Pinpoint the cell where the given text exists, returning its [X, Y] midpoint coordinate. 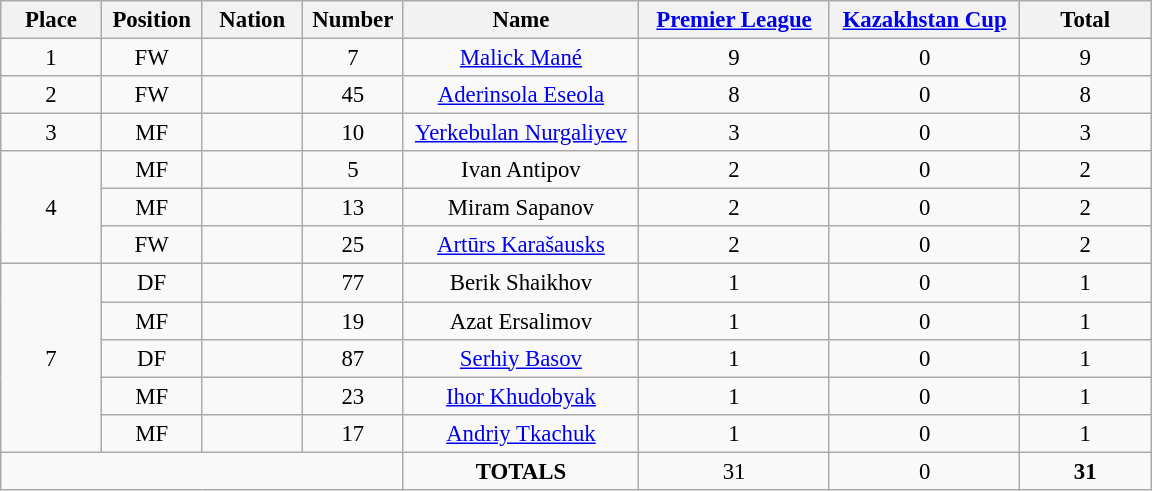
77 [354, 283]
4 [52, 208]
23 [354, 396]
TOTALS [521, 471]
5 [354, 170]
Berik Shaikhov [521, 283]
Yerkebulan Nurgaliyev [521, 133]
25 [354, 245]
87 [354, 358]
Premier League [734, 20]
Azat Ersalimov [521, 321]
17 [354, 433]
13 [354, 208]
Total [1086, 20]
Ivan Antipov [521, 170]
45 [354, 95]
Artūrs Karašausks [521, 245]
Miram Sapanov [521, 208]
10 [354, 133]
Name [521, 20]
Number [354, 20]
Aderinsola Eseola [521, 95]
Ihor Khudobyak [521, 396]
Nation [252, 20]
Serhiy Basov [521, 358]
Place [52, 20]
Malick Mané [521, 58]
Position [152, 20]
Andriy Tkachuk [521, 433]
Kazakhstan Cup [924, 20]
19 [354, 321]
